Output the [x, y] coordinate of the center of the cell containing the given text.  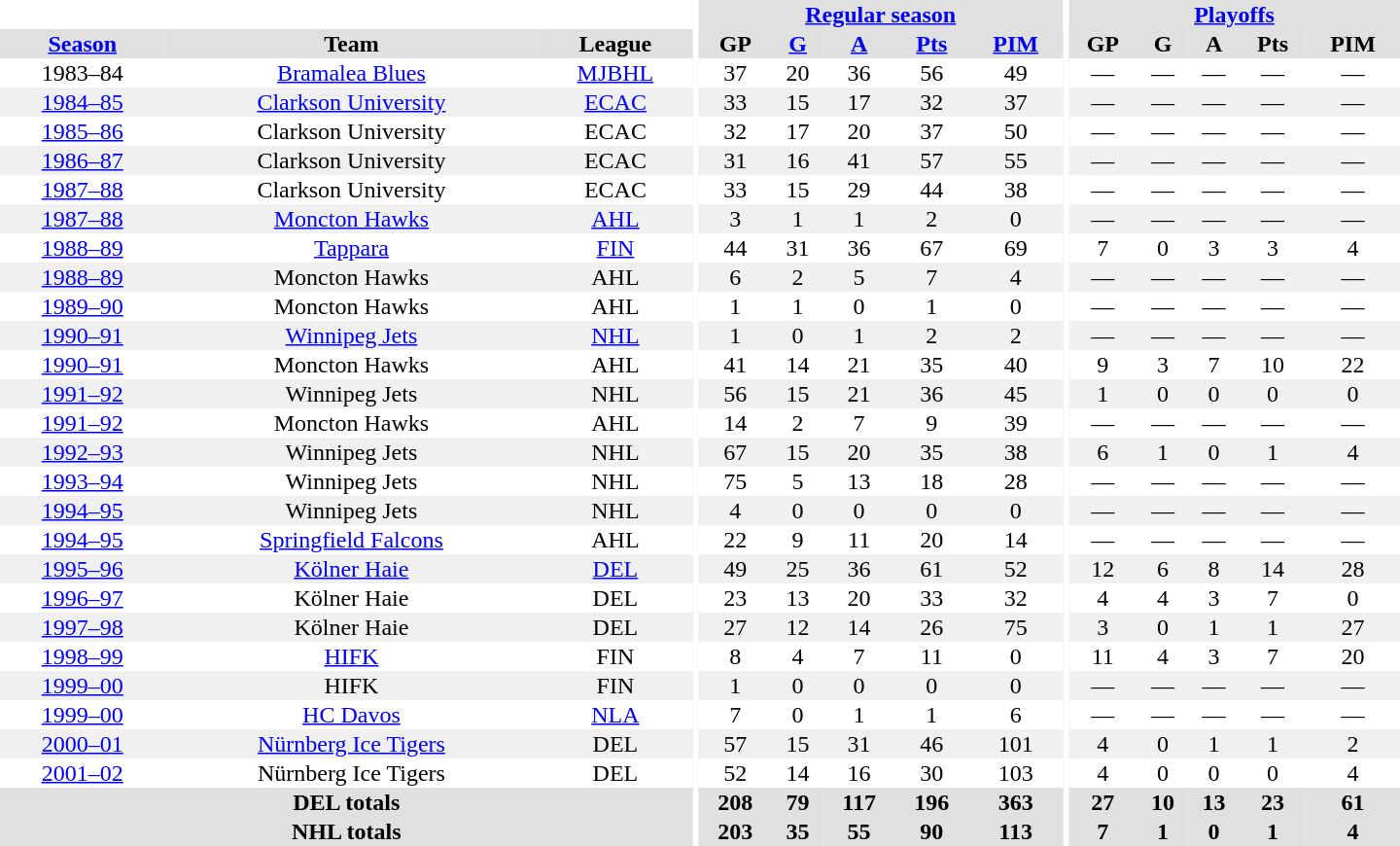
113 [1015, 831]
79 [797, 802]
69 [1015, 248]
1997–98 [83, 627]
90 [931, 831]
2000–01 [83, 744]
117 [859, 802]
Playoffs [1235, 15]
103 [1015, 773]
Regular season [881, 15]
50 [1015, 131]
1993–94 [83, 481]
MJBHL [614, 73]
Season [83, 44]
1992–93 [83, 452]
DEL totals [346, 802]
Springfield Falcons [352, 540]
363 [1015, 802]
45 [1015, 394]
40 [1015, 365]
196 [931, 802]
203 [735, 831]
46 [931, 744]
League [614, 44]
Bramalea Blues [352, 73]
1996–97 [83, 598]
30 [931, 773]
2001–02 [83, 773]
26 [931, 627]
101 [1015, 744]
29 [859, 190]
HC Davos [352, 715]
1986–87 [83, 160]
1998–99 [83, 656]
208 [735, 802]
1984–85 [83, 102]
NLA [614, 715]
1985–86 [83, 131]
NHL totals [346, 831]
1989–90 [83, 306]
39 [1015, 423]
1983–84 [83, 73]
Team [352, 44]
1995–96 [83, 569]
18 [931, 481]
25 [797, 569]
Tappara [352, 248]
